Provide the (x, y) coordinate of the cell's center where the given text is located.  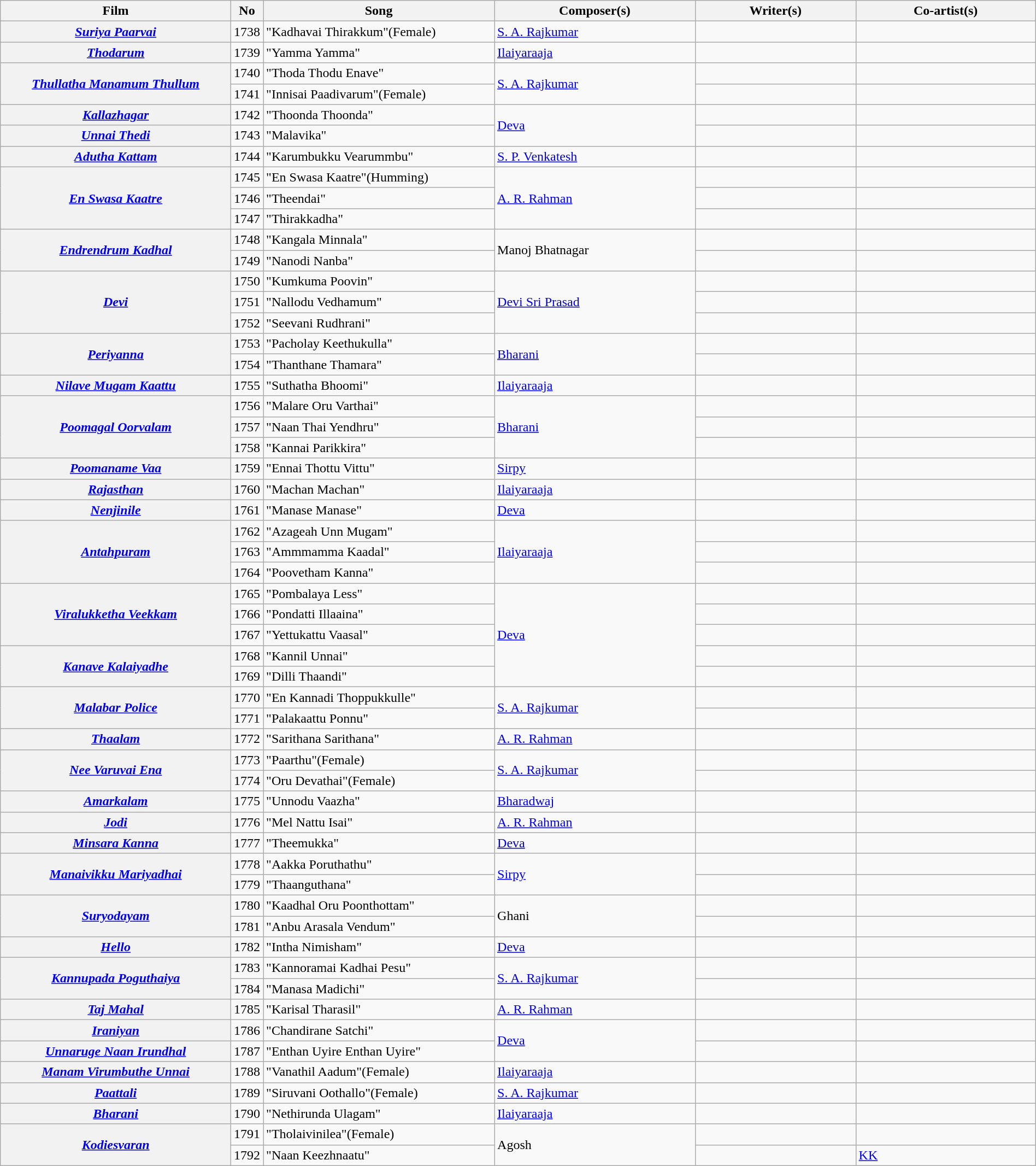
"Kadhavai Thirakkum"(Female) (379, 32)
"Naan Thai Yendhru" (379, 427)
Kannupada Poguthaiya (116, 978)
"Thoda Thodu Enave" (379, 73)
1755 (247, 385)
1775 (247, 801)
Poomagal Oorvalam (116, 427)
1776 (247, 822)
1785 (247, 1010)
Poomaname Vaa (116, 468)
"Karisal Tharasil" (379, 1010)
Minsara Kanna (116, 843)
Malabar Police (116, 708)
1763 (247, 552)
1757 (247, 427)
1784 (247, 989)
1783 (247, 968)
Hello (116, 947)
"Tholaivinilea"(Female) (379, 1134)
"Kaadhal Oru Poonthottam" (379, 905)
"Siruvani Oothallo"(Female) (379, 1093)
1772 (247, 739)
"Malavika" (379, 136)
1771 (247, 718)
Kodiesvaran (116, 1145)
1738 (247, 32)
1756 (247, 406)
Ghani (595, 916)
Writer(s) (775, 11)
Kallazhagar (116, 115)
Viralukketha Veekkam (116, 614)
"Intha Nimisham" (379, 947)
1739 (247, 52)
1759 (247, 468)
"Machan Machan" (379, 489)
1780 (247, 905)
1768 (247, 656)
"Manasa Madichi" (379, 989)
"Kannil Unnai" (379, 656)
"Innisai Paadivarum"(Female) (379, 94)
Film (116, 11)
1760 (247, 489)
"Naan Keezhnaatu" (379, 1155)
"Kumkuma Poovin" (379, 282)
1752 (247, 323)
KK (945, 1155)
1765 (247, 593)
"Nethirunda Ulagam" (379, 1114)
"Pondatti Illaaina" (379, 614)
Bharadwaj (595, 801)
1758 (247, 448)
Thaalam (116, 739)
"Ennai Thottu Vittu" (379, 468)
"Pacholay Keethukulla" (379, 344)
Devi (116, 302)
"Poovetham Kanna" (379, 572)
"Paarthu"(Female) (379, 760)
"Ammmamma Kaadal" (379, 552)
1777 (247, 843)
"En Kannadi Thoppukkulle" (379, 698)
1786 (247, 1030)
Nilave Mugam Kaattu (116, 385)
"Nallodu Vedhamum" (379, 302)
1740 (247, 73)
"Nanodi Nanba" (379, 261)
S. P. Venkatesh (595, 156)
1764 (247, 572)
1744 (247, 156)
1742 (247, 115)
Song (379, 11)
Endrendrum Kadhal (116, 250)
"Karumbukku Vearummbu" (379, 156)
1761 (247, 510)
1782 (247, 947)
1741 (247, 94)
1767 (247, 635)
"Seevani Rudhrani" (379, 323)
1747 (247, 219)
"Oru Devathai"(Female) (379, 781)
Manaivikku Mariyadhai (116, 874)
1748 (247, 239)
En Swasa Kaatre (116, 198)
1762 (247, 531)
Unnai Thedi (116, 136)
Thullatha Manamum Thullum (116, 84)
"Unnodu Vaazha" (379, 801)
Co-artist(s) (945, 11)
Suriya Paarvai (116, 32)
"Theendai" (379, 198)
Thodarum (116, 52)
"Mel Nattu Isai" (379, 822)
"Yettukattu Vaasal" (379, 635)
1792 (247, 1155)
1745 (247, 177)
"Enthan Uyire Enthan Uyire" (379, 1051)
Iraniyan (116, 1030)
1791 (247, 1134)
"Pombalaya Less" (379, 593)
Adutha Kattam (116, 156)
Kanave Kalaiyadhe (116, 666)
1773 (247, 760)
1754 (247, 365)
Paattali (116, 1093)
1750 (247, 282)
Manam Virumbuthe Unnai (116, 1072)
1774 (247, 781)
"Azageah Unn Mugam" (379, 531)
Antahpuram (116, 552)
Agosh (595, 1145)
"Palakaattu Ponnu" (379, 718)
1769 (247, 677)
"Kangala Minnala" (379, 239)
Rajasthan (116, 489)
1789 (247, 1093)
Jodi (116, 822)
1751 (247, 302)
Nenjinile (116, 510)
"Sarithana Sarithana" (379, 739)
1788 (247, 1072)
Taj Mahal (116, 1010)
"Anbu Arasala Vendum" (379, 927)
Devi Sri Prasad (595, 302)
Amarkalam (116, 801)
"En Swasa Kaatre"(Humming) (379, 177)
Nee Varuvai Ena (116, 770)
"Vanathil Aadum"(Female) (379, 1072)
"Manase Manase" (379, 510)
"Dilli Thaandi" (379, 677)
"Aakka Poruthathu" (379, 864)
1753 (247, 344)
"Malare Oru Varthai" (379, 406)
"Thirakkadha" (379, 219)
Unnaruge Naan Irundhal (116, 1051)
Suryodayam (116, 916)
1779 (247, 884)
"Theemukka" (379, 843)
1766 (247, 614)
1781 (247, 927)
"Kannai Parikkira" (379, 448)
1743 (247, 136)
No (247, 11)
1790 (247, 1114)
1749 (247, 261)
"Thaanguthana" (379, 884)
"Chandirane Satchi" (379, 1030)
1778 (247, 864)
"Kannoramai Kadhai Pesu" (379, 968)
"Thoonda Thoonda" (379, 115)
1770 (247, 698)
1746 (247, 198)
"Thanthane Thamara" (379, 365)
Manoj Bhatnagar (595, 250)
1787 (247, 1051)
Periyanna (116, 354)
"Yamma Yamma" (379, 52)
"Suthatha Bhoomi" (379, 385)
Composer(s) (595, 11)
